Output the (x, y) coordinate of the center of the cell containing the given text.  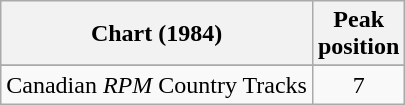
Chart (1984) (157, 34)
Peakposition (358, 34)
Canadian RPM Country Tracks (157, 85)
7 (358, 85)
